Return (x, y) of the center of cell containing provided text 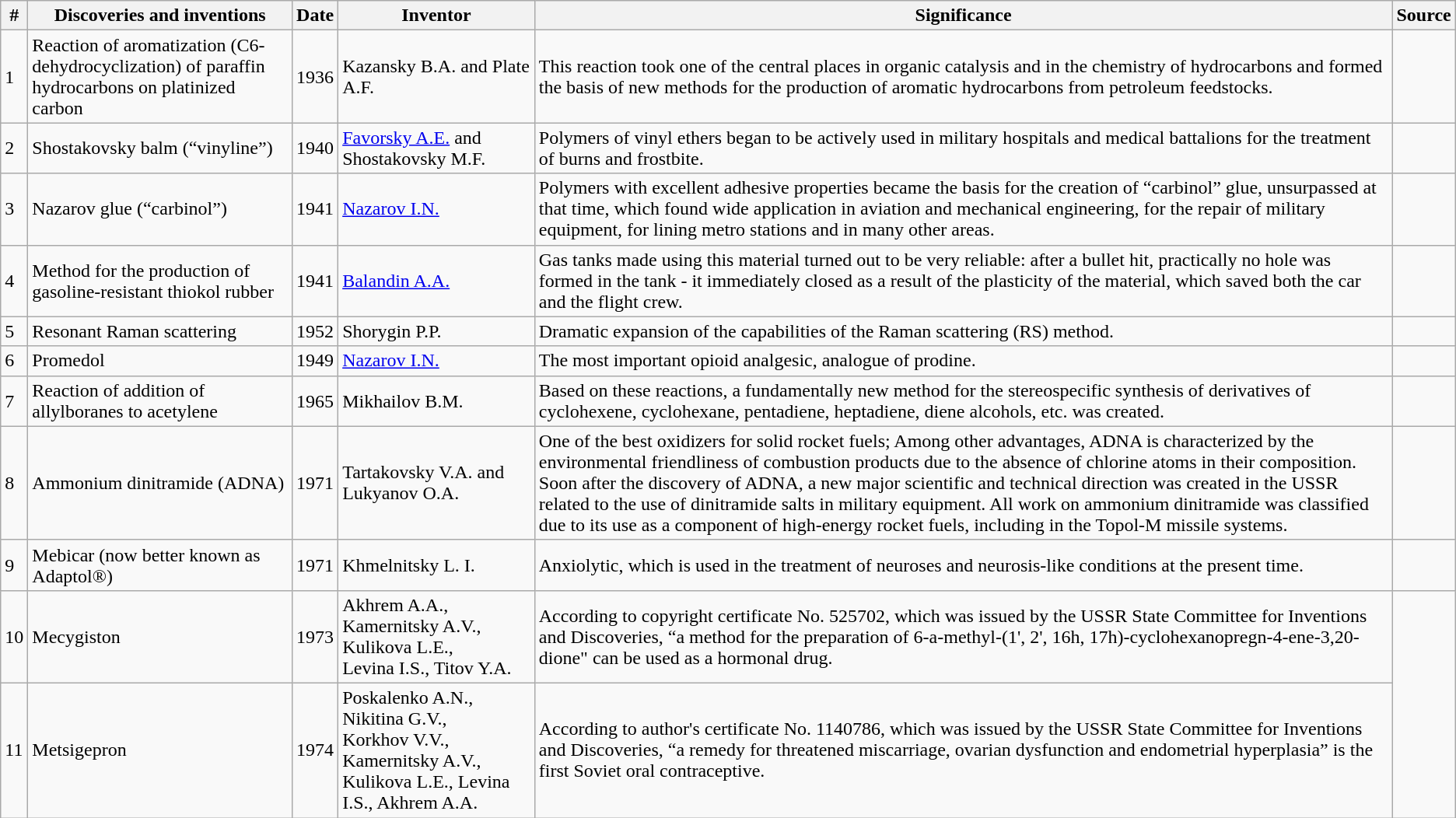
Anxiolytic, which is used in the treatment of neuroses and neurosis-like conditions at the present time. (963, 565)
5 (14, 331)
1973 (316, 636)
Metsigepron (160, 750)
Reaction of aromatization (C6-dehydrocyclization) of paraffin hydrocarbons on platinized carbon (160, 76)
Khmelnitsky L. I. (437, 565)
1952 (316, 331)
Mebicar (now better known as Adaptol®) (160, 565)
Dramatic expansion of the capabilities of the Raman scattering (RS) method. (963, 331)
9 (14, 565)
Polymers of vinyl ethers began to be actively used in military hospitals and medical battalions for the treatment of burns and frostbite. (963, 148)
1 (14, 76)
Poskalenko A.N., Nikitina G.V.,Korkhov V.V., Kamernitsky A.V., Kulikova L.E., Levina I.S., Akhrem A.A. (437, 750)
Kazansky B.A. and Plate A.F. (437, 76)
6 (14, 361)
Akhrem A.A., Kamernitsky A.V.,Kulikova L.E.,Levina I.S., Titov Y.A. (437, 636)
Promedol (160, 361)
1949 (316, 361)
Reaction of addition of allylboranes to acetylene (160, 401)
Mecygiston (160, 636)
Resonant Raman scattering (160, 331)
1974 (316, 750)
Shostakovsky balm (“vinyline”) (160, 148)
1940 (316, 148)
Discoveries and inventions (160, 16)
Shorygin P.P. (437, 331)
2 (14, 148)
Ammonium dinitramide (ADNA) (160, 483)
Nazarov glue (“carbinol”) (160, 209)
Tartakovsky V.A. and Lukyanov O.A. (437, 483)
11 (14, 750)
Date (316, 16)
Mikhailov B.M. (437, 401)
7 (14, 401)
# (14, 16)
8 (14, 483)
4 (14, 281)
3 (14, 209)
The most important opioid analgesic, analogue of prodine. (963, 361)
Method for the production of gasoline-resistant thiokol rubber (160, 281)
Favorsky A.E. and Shostakovsky M.F. (437, 148)
10 (14, 636)
Source (1423, 16)
Inventor (437, 16)
1965 (316, 401)
1936 (316, 76)
Balandin A.A. (437, 281)
Significance (963, 16)
